Detect which cell encompasses the target text, then output its (X, Y) center coordinate. 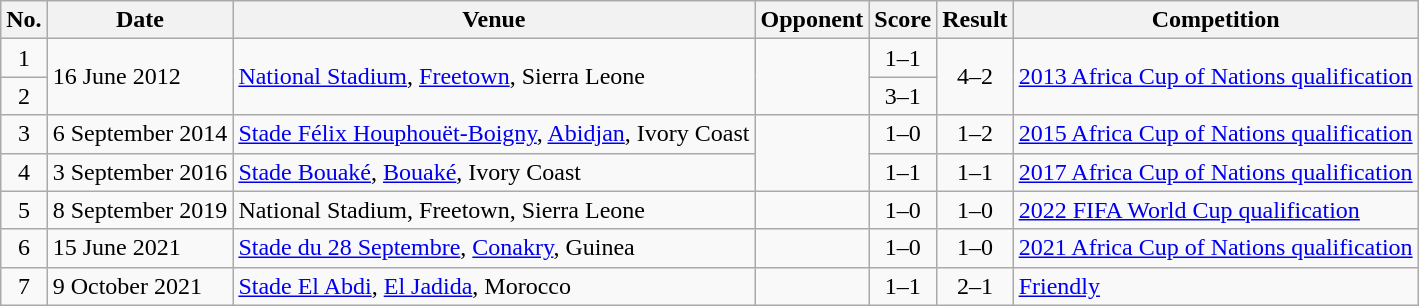
2–1 (975, 286)
4–2 (975, 77)
Score (903, 20)
2022 FIFA World Cup qualification (1216, 210)
15 June 2021 (140, 248)
Stade Félix Houphouët-Boigny, Abidjan, Ivory Coast (494, 134)
Competition (1216, 20)
3 September 2016 (140, 172)
8 September 2019 (140, 210)
3–1 (903, 96)
5 (24, 210)
2 (24, 96)
2013 Africa Cup of Nations qualification (1216, 77)
16 June 2012 (140, 77)
Date (140, 20)
Opponent (812, 20)
7 (24, 286)
6 September 2014 (140, 134)
3 (24, 134)
Stade El Abdi, El Jadida, Morocco (494, 286)
Stade du 28 Septembre, Conakry, Guinea (494, 248)
Stade Bouaké, Bouaké, Ivory Coast (494, 172)
2017 Africa Cup of Nations qualification (1216, 172)
No. (24, 20)
2021 Africa Cup of Nations qualification (1216, 248)
9 October 2021 (140, 286)
Friendly (1216, 286)
Venue (494, 20)
1–2 (975, 134)
4 (24, 172)
2015 Africa Cup of Nations qualification (1216, 134)
Result (975, 20)
6 (24, 248)
1 (24, 58)
